Return (x, y) of the center of cell containing provided text 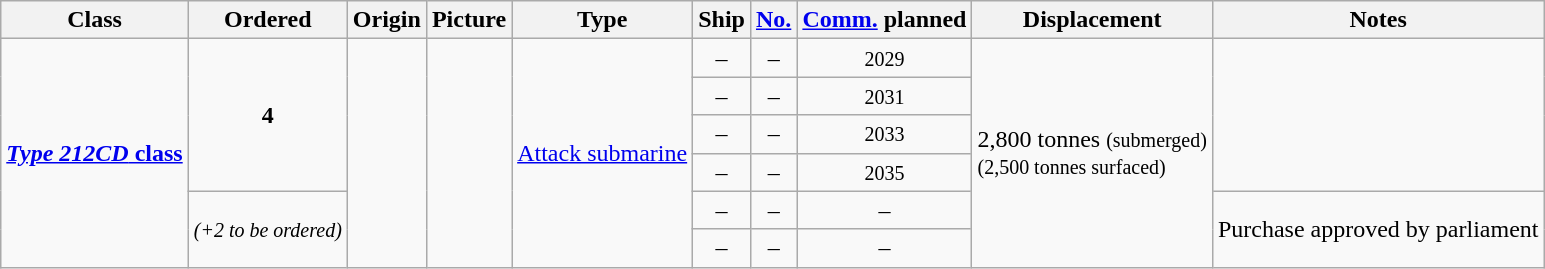
2,800 tonnes (submerged)(2,500 tonnes surfaced) (1092, 153)
2029 (884, 58)
No. (773, 20)
Type (602, 20)
2035 (884, 172)
Attack submarine (602, 153)
Type 212CD class (94, 153)
Comm. planned (884, 20)
Displacement (1092, 20)
4 (268, 115)
Ordered (268, 20)
Notes (1378, 20)
Purchase approved by parliament (1378, 229)
Class (94, 20)
Ship (722, 20)
Origin (386, 20)
2031 (884, 96)
2033 (884, 134)
(+2 to be ordered) (268, 229)
Picture (468, 20)
